Locate the cell with the specified text and output its [X, Y] center coordinate. 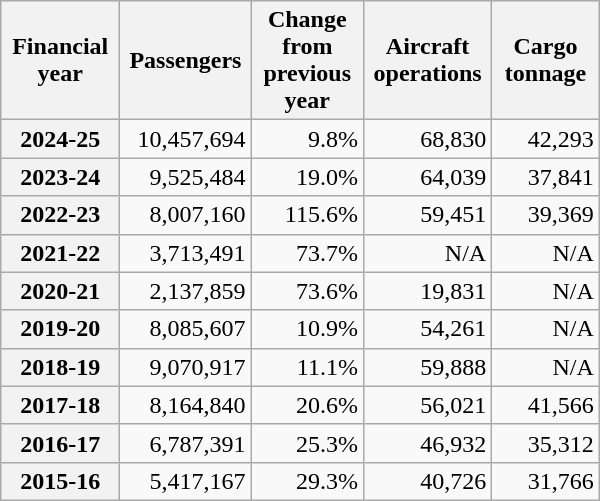
56,021 [427, 405]
2021-22 [60, 253]
2024-25 [60, 139]
20.6% [307, 405]
2019-20 [60, 329]
2015-16 [60, 481]
2020-21 [60, 291]
9,070,917 [186, 367]
19,831 [427, 291]
Passengers [186, 60]
35,312 [546, 443]
8,007,160 [186, 215]
73.7% [307, 253]
25.3% [307, 443]
73.6% [307, 291]
41,566 [546, 405]
Aircraft operations [427, 60]
59,888 [427, 367]
31,766 [546, 481]
37,841 [546, 177]
42,293 [546, 139]
40,726 [427, 481]
5,417,167 [186, 481]
Financial year [60, 60]
11.1% [307, 367]
Cargo tonnage [546, 60]
19.0% [307, 177]
8,085,607 [186, 329]
59,451 [427, 215]
10,457,694 [186, 139]
2018-19 [60, 367]
39,369 [546, 215]
68,830 [427, 139]
9,525,484 [186, 177]
3,713,491 [186, 253]
64,039 [427, 177]
46,932 [427, 443]
6,787,391 [186, 443]
9.8% [307, 139]
2,137,859 [186, 291]
115.6% [307, 215]
2016-17 [60, 443]
10.9% [307, 329]
Change from previous year [307, 60]
2022-23 [60, 215]
2023-24 [60, 177]
29.3% [307, 481]
54,261 [427, 329]
2017-18 [60, 405]
8,164,840 [186, 405]
